Extract the [X, Y] coordinate from the center of the cell holding the provided text.  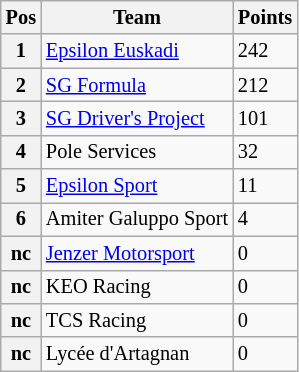
Epsilon Sport [137, 186]
SG Formula [137, 85]
5 [21, 186]
KEO Racing [137, 287]
3 [21, 118]
1 [21, 51]
Pos [21, 17]
Pole Services [137, 152]
Team [137, 17]
11 [265, 186]
SG Driver's Project [137, 118]
TCS Racing [137, 320]
101 [265, 118]
Amiter Galuppo Sport [137, 219]
2 [21, 85]
Epsilon Euskadi [137, 51]
6 [21, 219]
242 [265, 51]
32 [265, 152]
212 [265, 85]
Points [265, 17]
Lycée d'Artagnan [137, 354]
Jenzer Motorsport [137, 253]
